Find where the given text appears and provide that cell's center as (X, Y) coordinate. 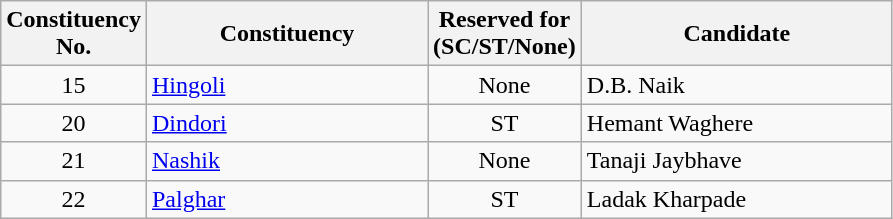
Hemant Waghere (736, 123)
Hingoli (286, 85)
Nashik (286, 161)
Ladak Kharpade (736, 199)
15 (74, 85)
Palghar (286, 199)
20 (74, 123)
Constituency No. (74, 34)
21 (74, 161)
Dindori (286, 123)
Candidate (736, 34)
D.B. Naik (736, 85)
Tanaji Jaybhave (736, 161)
22 (74, 199)
Reserved for (SC/ST/None) (505, 34)
Constituency (286, 34)
